For the text-containing cell, return its midpoint in (X, Y) coordinate format. 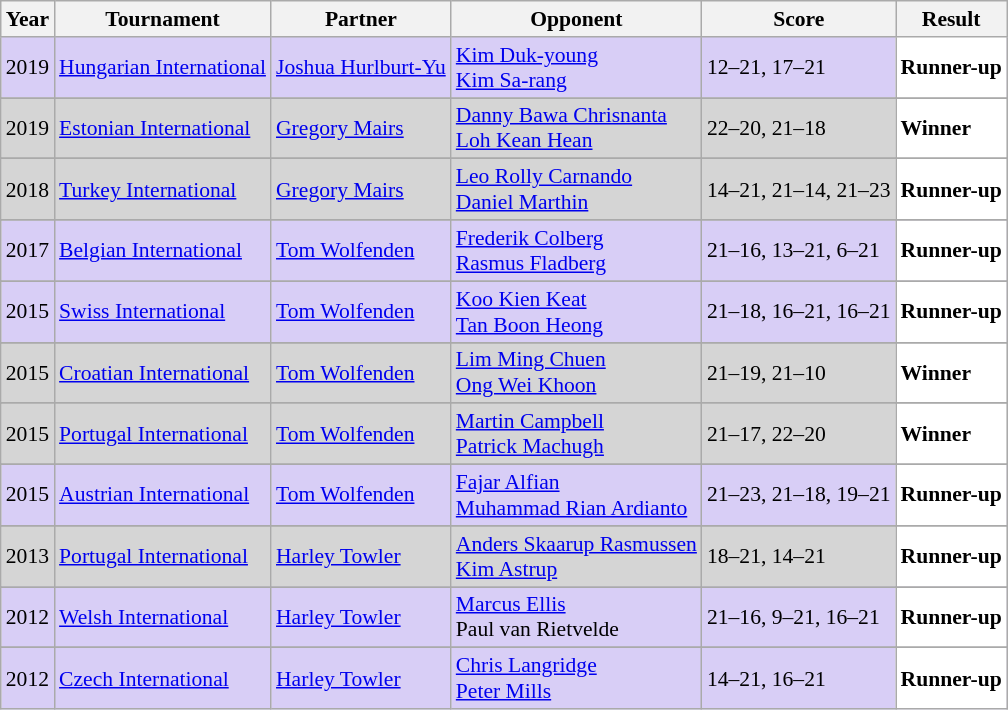
Estonian International (162, 128)
Joshua Hurlburt-Yu (361, 68)
Lim Ming Chuen Ong Wei Khoon (576, 372)
21–16, 9–21, 16–21 (799, 618)
12–21, 17–21 (799, 68)
21–23, 21–18, 19–21 (799, 496)
Anders Skaarup Rasmussen Kim Astrup (576, 556)
21–19, 21–10 (799, 372)
14–21, 16–21 (799, 678)
Frederik Colberg Rasmus Fladberg (576, 250)
22–20, 21–18 (799, 128)
Partner (361, 19)
Fajar Alfian Muhammad Rian Ardianto (576, 496)
Hungarian International (162, 68)
Result (952, 19)
Koo Kien Keat Tan Boon Heong (576, 312)
Austrian International (162, 496)
Year (28, 19)
Belgian International (162, 250)
Swiss International (162, 312)
Czech International (162, 678)
Marcus Ellis Paul van Rietvelde (576, 618)
Score (799, 19)
Kim Duk-young Kim Sa-rang (576, 68)
21–16, 13–21, 6–21 (799, 250)
Martin Campbell Patrick Machugh (576, 434)
Danny Bawa Chrisnanta Loh Kean Hean (576, 128)
14–21, 21–14, 21–23 (799, 190)
21–18, 16–21, 16–21 (799, 312)
Croatian International (162, 372)
Turkey International (162, 190)
2017 (28, 250)
21–17, 22–20 (799, 434)
Opponent (576, 19)
2018 (28, 190)
Chris Langridge Peter Mills (576, 678)
Tournament (162, 19)
2013 (28, 556)
Welsh International (162, 618)
Leo Rolly Carnando Daniel Marthin (576, 190)
18–21, 14–21 (799, 556)
